Pinpoint the cell where the given text exists, returning its [x, y] midpoint coordinate. 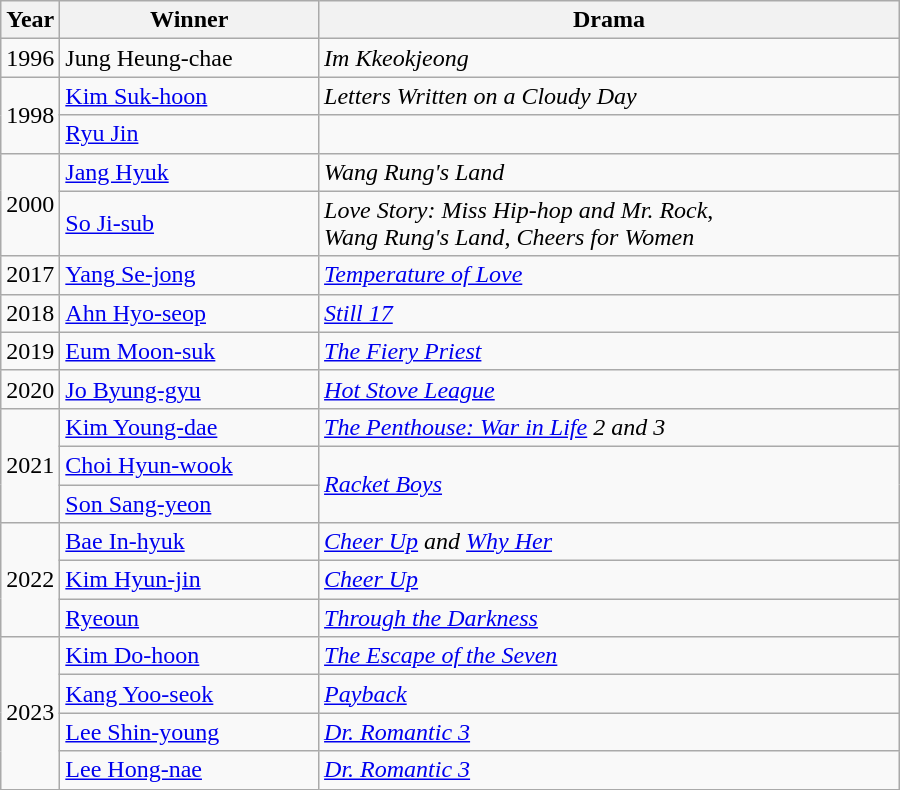
Lee Shin-young [190, 732]
2021 [30, 465]
2000 [30, 204]
Jo Byung-gyu [190, 389]
Lee Hong-nae [190, 770]
So Ji-sub [190, 224]
Drama [610, 20]
The Escape of the Seven [610, 656]
Letters Written on a Cloudy Day [610, 96]
Year [30, 20]
Jang Hyuk [190, 172]
Kang Yoo-seok [190, 694]
Kim Suk-hoon [190, 96]
Cheer Up and Why Her [610, 542]
2020 [30, 389]
Son Sang-yeon [190, 503]
2023 [30, 713]
Still 17 [610, 313]
Ahn Hyo-seop [190, 313]
2019 [30, 351]
Kim Young-dae [190, 427]
Love Story: Miss Hip-hop and Mr. Rock, Wang Rung's Land, Cheers for Women [610, 224]
Temperature of Love [610, 275]
Kim Do-hoon [190, 656]
1998 [30, 115]
Cheer Up [610, 580]
Payback [610, 694]
The Fiery Priest [610, 351]
Eum Moon-suk [190, 351]
Bae In-hyuk [190, 542]
Racket Boys [610, 484]
Yang Se-jong [190, 275]
1996 [30, 58]
Choi Hyun-wook [190, 465]
Ryeoun [190, 618]
Winner [190, 20]
2017 [30, 275]
Through the Darkness [610, 618]
Ryu Jin [190, 134]
2018 [30, 313]
Hot Stove League [610, 389]
Kim Hyun-jin [190, 580]
Im Kkeokjeong [610, 58]
2022 [30, 580]
The Penthouse: War in Life 2 and 3 [610, 427]
Wang Rung's Land [610, 172]
Jung Heung-chae [190, 58]
